From the cell containing the given text, extract its center point as [X, Y] coordinate. 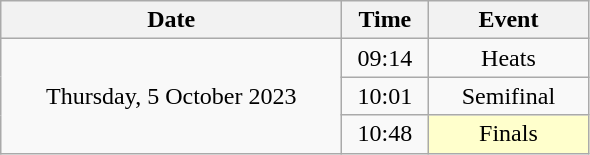
10:01 [385, 96]
Thursday, 5 October 2023 [172, 96]
Event [508, 20]
Semifinal [508, 96]
Date [172, 20]
Time [385, 20]
Finals [508, 134]
09:14 [385, 58]
10:48 [385, 134]
Heats [508, 58]
